Scan for the cell matching the given text and deliver its [x, y] coordinate at center. 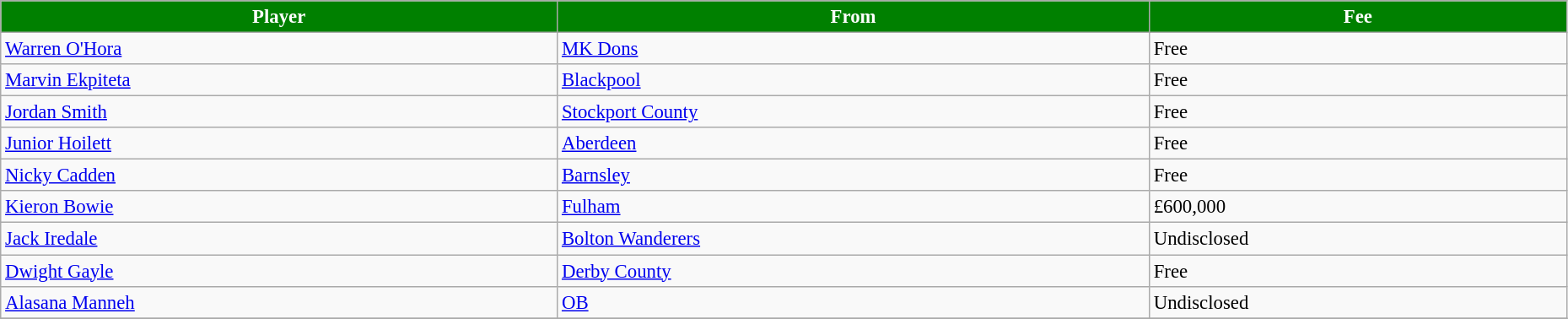
£600,000 [1358, 207]
Barnsley [854, 176]
Jordan Smith [279, 112]
Warren O'Hora [279, 49]
Marvin Ekpiteta [279, 80]
Stockport County [854, 112]
MK Dons [854, 49]
Junior Hoilett [279, 143]
Aberdeen [854, 143]
Alasana Manneh [279, 302]
Bolton Wanderers [854, 239]
Fee [1358, 17]
Jack Iredale [279, 239]
Derby County [854, 271]
Fulham [854, 207]
Dwight Gayle [279, 271]
Nicky Cadden [279, 176]
From [854, 17]
OB [854, 302]
Blackpool [854, 80]
Kieron Bowie [279, 207]
Player [279, 17]
